Find where the given text appears and provide that cell's center as [X, Y] coordinate. 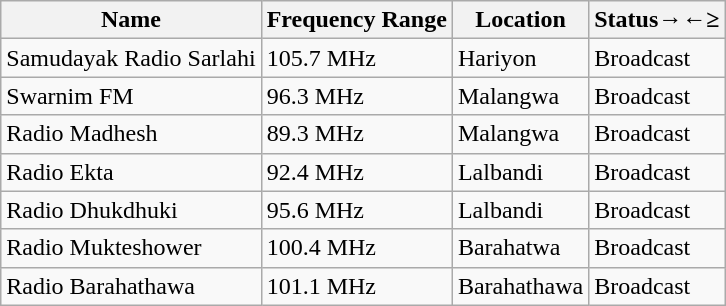
Hariyon [520, 58]
100.4 MHz [356, 248]
89.3 MHz [356, 134]
Frequency Range [356, 20]
Barahatwa [520, 248]
96.3 MHz [356, 96]
Samudayak Radio Sarlahi [131, 58]
Radio Barahathawa [131, 286]
105.7 MHz [356, 58]
92.4 MHz [356, 172]
Radio Ekta [131, 172]
Name [131, 20]
Barahathawa [520, 286]
Radio Madhesh [131, 134]
95.6 MHz [356, 210]
Radio Dhukdhuki [131, 210]
Radio Mukteshower [131, 248]
Swarnim FM [131, 96]
Location [520, 20]
101.1 MHz [356, 286]
Status→←≥ [657, 20]
